Locate the cell with the specified text and output its (x, y) center coordinate. 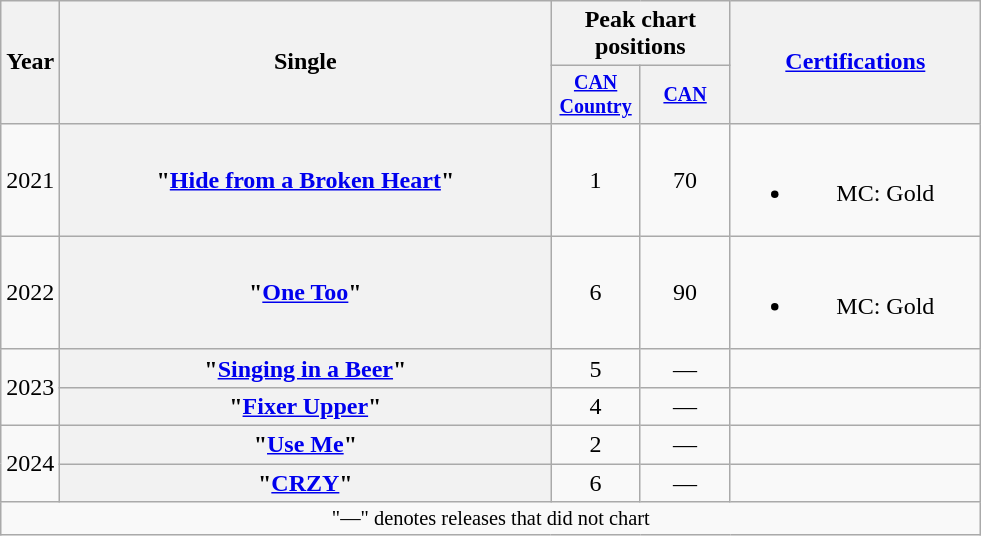
"CRZY" (306, 483)
2024 (30, 464)
"Fixer Upper" (306, 406)
"Singing in a Beer" (306, 368)
"One Too" (306, 292)
70 (684, 180)
CAN (684, 94)
90 (684, 292)
Year (30, 62)
"Use Me" (306, 445)
4 (596, 406)
Single (306, 62)
1 (596, 180)
CAN Country (596, 94)
Peak chartpositions (640, 34)
Certifications (856, 62)
2022 (30, 292)
5 (596, 368)
2 (596, 445)
"—" denotes releases that did not chart (491, 519)
2021 (30, 180)
2023 (30, 387)
"Hide from a Broken Heart" (306, 180)
